Search for the cell housing the specified text and yield its (x, y) center coordinate. 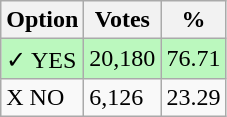
23.29 (194, 97)
6,126 (122, 97)
Votes (122, 20)
20,180 (122, 59)
X NO (42, 97)
Option (42, 20)
% (194, 20)
✓ YES (42, 59)
76.71 (194, 59)
